Provide the (x, y) coordinate of the cell's center where the given text is located.  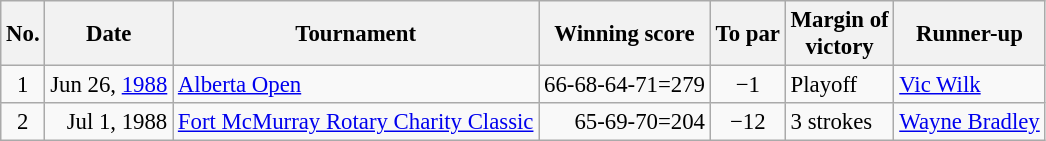
Jun 26, 1988 (109, 85)
Winning score (625, 34)
No. (23, 34)
−12 (748, 122)
To par (748, 34)
Alberta Open (356, 85)
Fort McMurray Rotary Charity Classic (356, 122)
Margin ofvictory (840, 34)
Runner-up (970, 34)
Tournament (356, 34)
2 (23, 122)
−1 (748, 85)
Playoff (840, 85)
Wayne Bradley (970, 122)
Jul 1, 1988 (109, 122)
Date (109, 34)
66-68-64-71=279 (625, 85)
3 strokes (840, 122)
1 (23, 85)
Vic Wilk (970, 85)
65-69-70=204 (625, 122)
